Output the (x, y) coordinate of the center of the cell containing the given text.  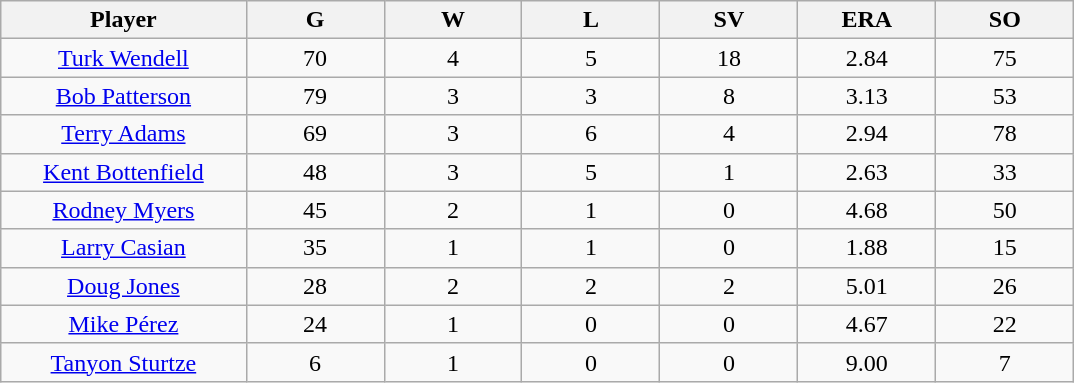
50 (1005, 210)
4.68 (867, 210)
L (591, 20)
24 (315, 324)
Bob Patterson (124, 96)
7 (1005, 362)
53 (1005, 96)
Mike Pérez (124, 324)
2.84 (867, 58)
79 (315, 96)
ERA (867, 20)
4.67 (867, 324)
28 (315, 286)
Doug Jones (124, 286)
Terry Adams (124, 134)
Tanyon Sturtze (124, 362)
69 (315, 134)
1.88 (867, 248)
35 (315, 248)
Kent Bottenfield (124, 172)
Turk Wendell (124, 58)
48 (315, 172)
G (315, 20)
22 (1005, 324)
78 (1005, 134)
Player (124, 20)
3.13 (867, 96)
9.00 (867, 362)
26 (1005, 286)
33 (1005, 172)
45 (315, 210)
SO (1005, 20)
2.94 (867, 134)
SV (729, 20)
Larry Casian (124, 248)
W (453, 20)
70 (315, 58)
15 (1005, 248)
8 (729, 96)
2.63 (867, 172)
18 (729, 58)
5.01 (867, 286)
Rodney Myers (124, 210)
75 (1005, 58)
